Extract the [x, y] coordinate from the center of the cell holding the provided text.  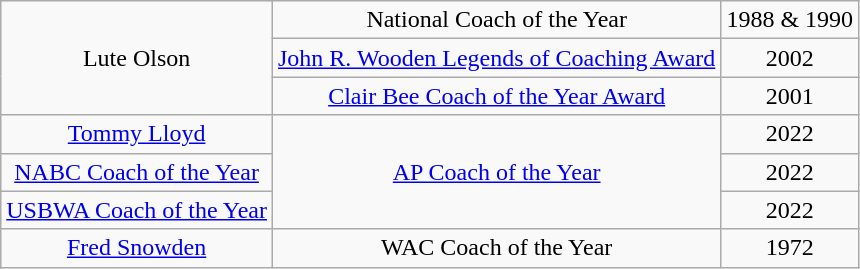
2002 [790, 58]
1972 [790, 248]
WAC Coach of the Year [496, 248]
2001 [790, 96]
Lute Olson [137, 58]
Clair Bee Coach of the Year Award [496, 96]
AP Coach of the Year [496, 172]
Fred Snowden [137, 248]
USBWA Coach of the Year [137, 210]
National Coach of the Year [496, 20]
Tommy Lloyd [137, 134]
NABC Coach of the Year [137, 172]
1988 & 1990 [790, 20]
John R. Wooden Legends of Coaching Award [496, 58]
